Return (X, Y) of the center of cell containing provided text 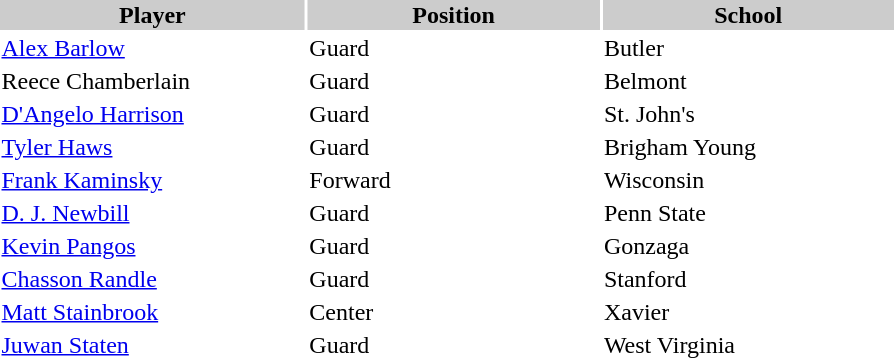
Forward (454, 180)
Frank Kaminsky (152, 180)
Gonzaga (748, 246)
St. John's (748, 114)
Penn State (748, 213)
Matt Stainbrook (152, 312)
Position (454, 15)
Brigham Young (748, 147)
D'Angelo Harrison (152, 114)
Tyler Haws (152, 147)
Chasson Randle (152, 279)
Wisconsin (748, 180)
Xavier (748, 312)
Kevin Pangos (152, 246)
Alex Barlow (152, 48)
Player (152, 15)
Stanford (748, 279)
School (748, 15)
Reece Chamberlain (152, 81)
D. J. Newbill (152, 213)
Center (454, 312)
Butler (748, 48)
Belmont (748, 81)
